Return the (x, y) coordinate for the center point of the cell that contains the specified text.  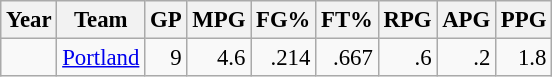
APG (466, 20)
.214 (284, 58)
FG% (284, 20)
RPG (408, 20)
MPG (219, 20)
FT% (348, 20)
Team (101, 20)
.667 (348, 58)
1.8 (524, 58)
PPG (524, 20)
Year (29, 20)
4.6 (219, 58)
9 (166, 58)
GP (166, 20)
Portland (101, 58)
.2 (466, 58)
.6 (408, 58)
